For the text-containing cell, return its midpoint in [x, y] coordinate format. 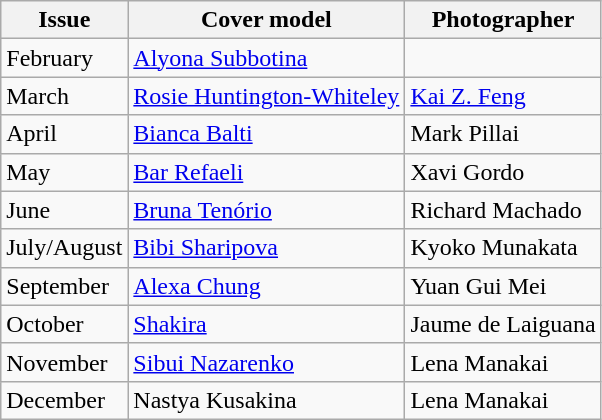
November [64, 362]
Cover model [266, 20]
Bruna Tenório [266, 210]
February [64, 58]
Sibui Nazarenko [266, 362]
Kyoko Munakata [503, 248]
March [64, 96]
Mark Pillai [503, 134]
October [64, 324]
Issue [64, 20]
Richard Machado [503, 210]
Rosie Huntington-Whiteley [266, 96]
Alexa Chung [266, 286]
Photographer [503, 20]
December [64, 400]
Bibi Sharipova [266, 248]
April [64, 134]
Nastya Kusakina [266, 400]
Yuan Gui Mei [503, 286]
June [64, 210]
May [64, 172]
Alyona Subbotina [266, 58]
July/August [64, 248]
Bar Refaeli [266, 172]
Shakira [266, 324]
Xavi Gordo [503, 172]
Bianca Balti [266, 134]
Kai Z. Feng [503, 96]
September [64, 286]
Jaume de Laiguana [503, 324]
